Return [X, Y] of the center of cell containing provided text 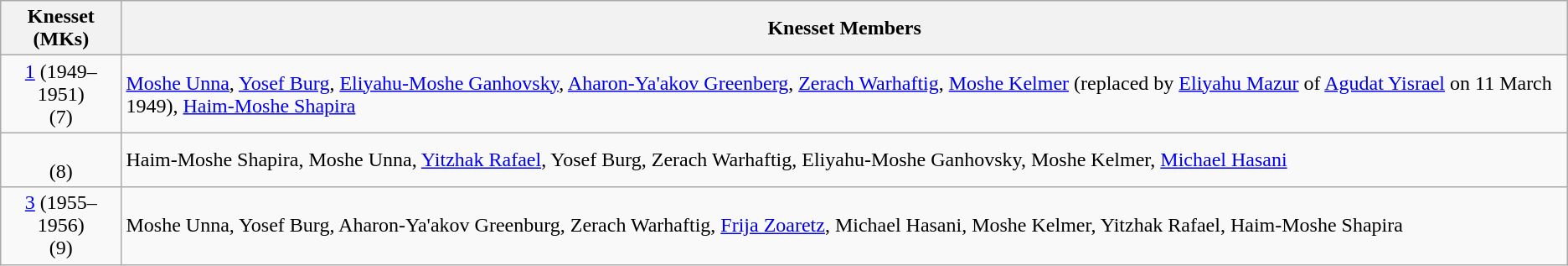
Moshe Unna, Yosef Burg, Aharon-Ya'akov Greenburg, Zerach Warhaftig, Frija Zoaretz, Michael Hasani, Moshe Kelmer, Yitzhak Rafael, Haim-Moshe Shapira [844, 226]
Knesset(MKs) [61, 29]
3 (1955–1956)(9) [61, 226]
Haim-Moshe Shapira, Moshe Unna, Yitzhak Rafael, Yosef Burg, Zerach Warhaftig, Eliyahu-Moshe Ganhovsky, Moshe Kelmer, Michael Hasani [844, 159]
Knesset Members [844, 29]
(8) [61, 159]
1 (1949–1951)(7) [61, 94]
